Return (X, Y) of the center of cell containing provided text 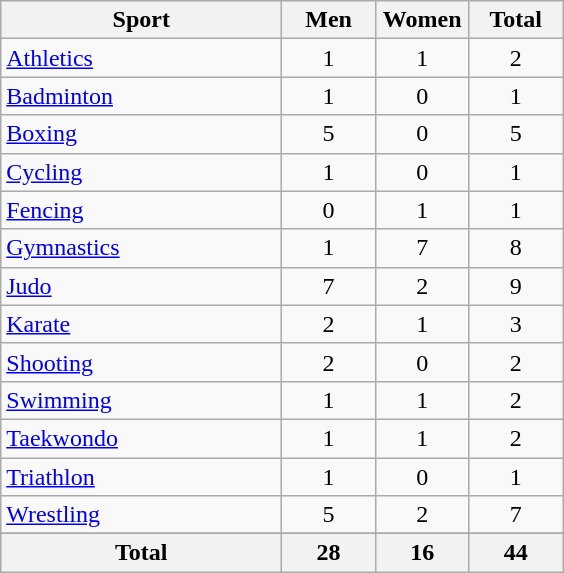
Triathlon (142, 477)
Sport (142, 20)
Women (422, 20)
44 (516, 553)
Taekwondo (142, 438)
Gymnastics (142, 248)
Wrestling (142, 515)
9 (516, 286)
Boxing (142, 134)
Shooting (142, 362)
Athletics (142, 58)
Cycling (142, 172)
Swimming (142, 400)
Men (329, 20)
3 (516, 324)
28 (329, 553)
Fencing (142, 210)
Karate (142, 324)
8 (516, 248)
Badminton (142, 96)
16 (422, 553)
Judo (142, 286)
